Capture the cell that displays the provided text and extract its [x, y] central coordinate. 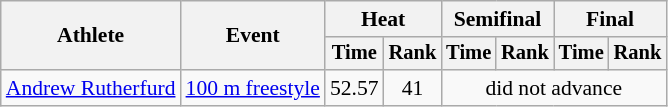
41 [413, 88]
Event [253, 36]
Final [610, 19]
did not advance [554, 88]
100 m freestyle [253, 88]
52.57 [354, 88]
Andrew Rutherfurd [91, 88]
Heat [383, 19]
Athlete [91, 36]
Semifinal [497, 19]
